Find where the given text appears and provide that cell's center as [X, Y] coordinate. 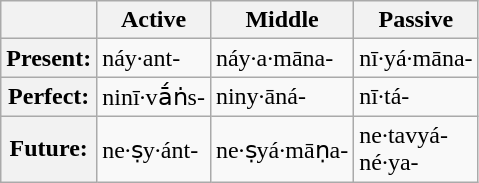
nī·tá- [416, 97]
ninī·vā́ṅs- [154, 97]
náy·a·māna- [282, 58]
ne·ṣyá·māṇa- [282, 148]
Present: [49, 58]
niny·āná- [282, 97]
ne·ṣy·ánt- [154, 148]
Future: [49, 148]
náy·ant- [154, 58]
Middle [282, 20]
nī·yá·māna- [416, 58]
Perfect: [49, 97]
ne·tavyá- né·ya- [416, 148]
Passive [416, 20]
Active [154, 20]
